Provide the [X, Y] coordinate of the cell's center where the given text is located.  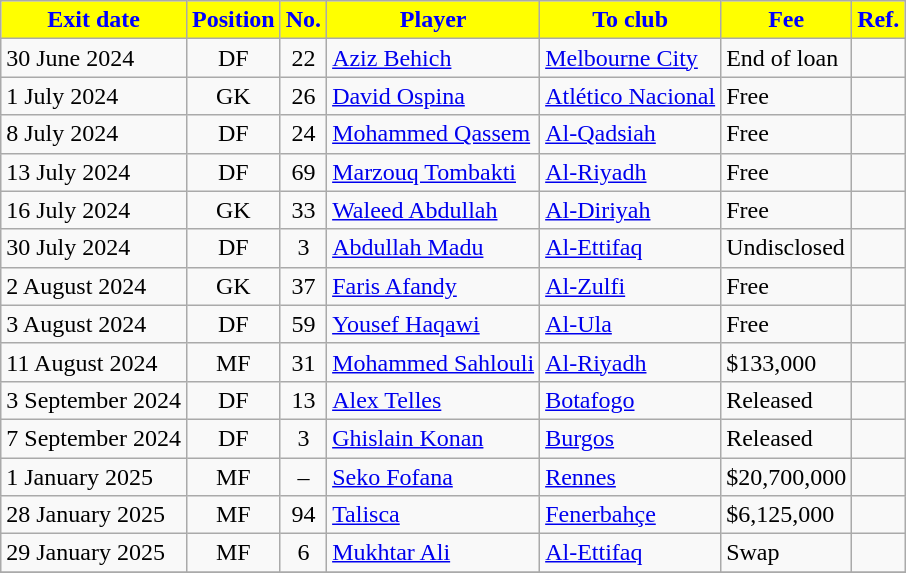
Position [233, 20]
Marzouq Tombakti [434, 172]
Swap [786, 553]
26 [303, 96]
16 July 2024 [94, 210]
11 August 2024 [94, 362]
Fenerbahçe [630, 515]
6 [303, 553]
1 July 2024 [94, 96]
End of loan [786, 58]
13 July 2024 [94, 172]
Al-Zulfi [630, 286]
Waleed Abdullah [434, 210]
$133,000 [786, 362]
$20,700,000 [786, 477]
22 [303, 58]
37 [303, 286]
31 [303, 362]
8 July 2024 [94, 134]
$6,125,000 [786, 515]
94 [303, 515]
Talisca [434, 515]
Aziz Behich [434, 58]
7 September 2024 [94, 438]
David Ospina [434, 96]
28 January 2025 [94, 515]
Rennes [630, 477]
69 [303, 172]
Burgos [630, 438]
Botafogo [630, 400]
Mukhtar Ali [434, 553]
Fee [786, 20]
Ref. [878, 20]
Melbourne City [630, 58]
Al-Diriyah [630, 210]
Mohammed Qassem [434, 134]
33 [303, 210]
Al-Qadsiah [630, 134]
30 July 2024 [94, 248]
Alex Telles [434, 400]
3 August 2024 [94, 324]
Mohammed Sahlouli [434, 362]
3 September 2024 [94, 400]
1 January 2025 [94, 477]
Atlético Nacional [630, 96]
Seko Fofana [434, 477]
Yousef Haqawi [434, 324]
59 [303, 324]
No. [303, 20]
To club [630, 20]
29 January 2025 [94, 553]
Ghislain Konan [434, 438]
Abdullah Madu [434, 248]
– [303, 477]
30 June 2024 [94, 58]
Faris Afandy [434, 286]
24 [303, 134]
Undisclosed [786, 248]
2 August 2024 [94, 286]
13 [303, 400]
Player [434, 20]
Exit date [94, 20]
Al-Ula [630, 324]
